Find where the given text appears and provide that cell's center as [X, Y] coordinate. 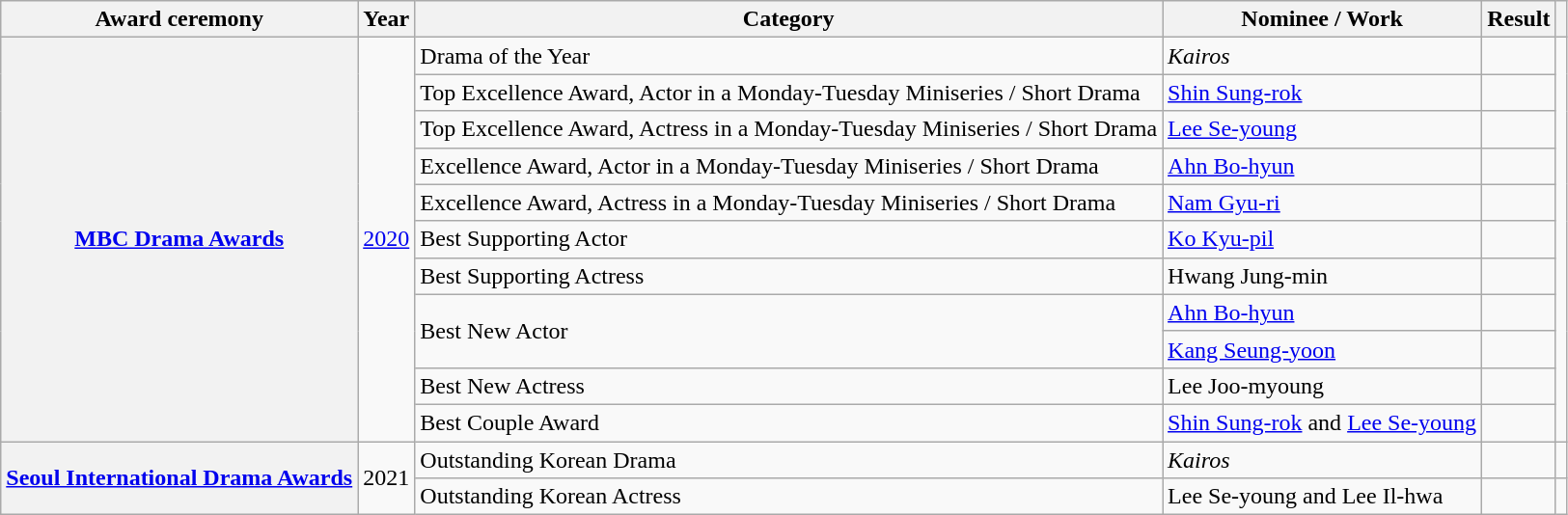
2020 [386, 239]
Lee Se-young and Lee Il-hwa [1322, 497]
Shin Sung-rok and Lee Se-young [1322, 422]
Nominee / Work [1322, 19]
Shin Sung-rok [1322, 93]
Excellence Award, Actor in a Monday-Tuesday Miniseries / Short Drama [789, 166]
Top Excellence Award, Actor in a Monday-Tuesday Miniseries / Short Drama [789, 93]
Hwang Jung-min [1322, 276]
Result [1519, 19]
Category [789, 19]
Lee Joo-myoung [1322, 386]
Top Excellence Award, Actress in a Monday-Tuesday Miniseries / Short Drama [789, 129]
Outstanding Korean Drama [789, 460]
Best New Actress [789, 386]
Best Couple Award [789, 422]
Award ceremony [179, 19]
Best New Actor [789, 331]
Nam Gyu-ri [1322, 203]
Best Supporting Actor [789, 239]
Ko Kyu-pil [1322, 239]
2021 [386, 478]
Lee Se-young [1322, 129]
Seoul International Drama Awards [179, 478]
Best Supporting Actress [789, 276]
MBC Drama Awards [179, 239]
Year [386, 19]
Excellence Award, Actress in a Monday-Tuesday Miniseries / Short Drama [789, 203]
Drama of the Year [789, 56]
Kang Seung-yoon [1322, 349]
Outstanding Korean Actress [789, 497]
